Search for the cell housing the specified text and yield its (x, y) center coordinate. 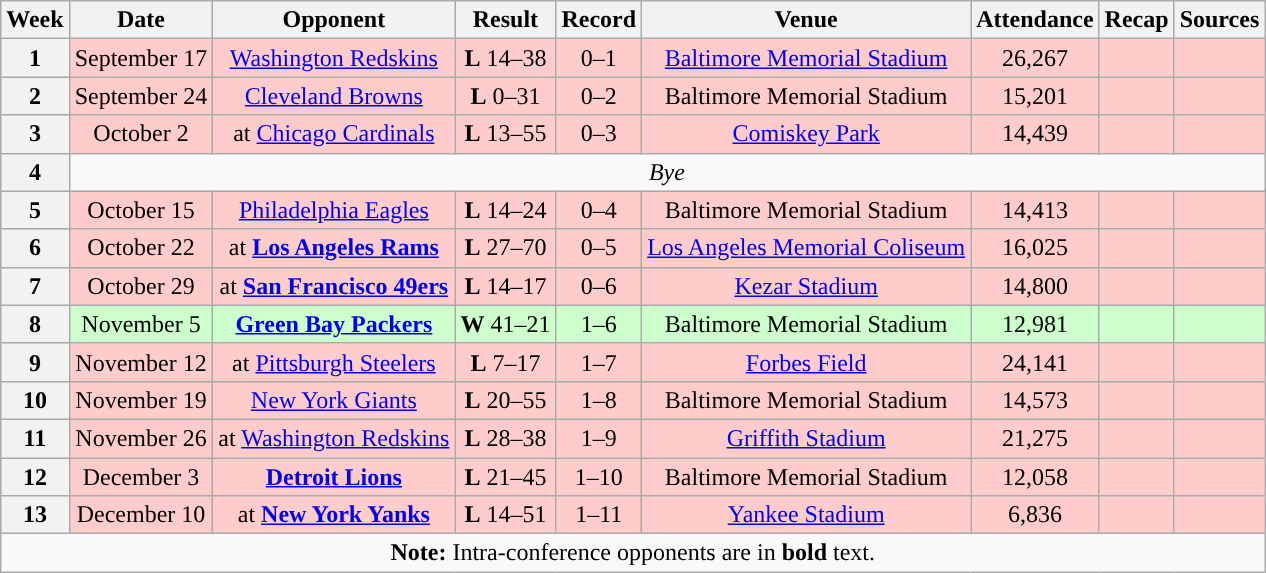
at San Francisco 49ers (334, 286)
26,267 (1035, 58)
1 (35, 58)
0–6 (599, 286)
Yankee Stadium (806, 515)
December 10 (141, 515)
0–3 (599, 134)
24,141 (1035, 362)
L 21–45 (506, 477)
November 12 (141, 362)
1–6 (599, 324)
Green Bay Packers (334, 324)
4 (35, 172)
Comiskey Park (806, 134)
Opponent (334, 20)
November 26 (141, 438)
L 14–17 (506, 286)
December 3 (141, 477)
Cleveland Browns (334, 96)
L 27–70 (506, 248)
Attendance (1035, 20)
Washington Redskins (334, 58)
Note: Intra-conference opponents are in bold text. (633, 553)
14,800 (1035, 286)
L 13–55 (506, 134)
at Washington Redskins (334, 438)
0–2 (599, 96)
L 14–24 (506, 210)
15,201 (1035, 96)
1–10 (599, 477)
2 (35, 96)
Week (35, 20)
16,025 (1035, 248)
3 (35, 134)
14,413 (1035, 210)
14,439 (1035, 134)
Bye (667, 172)
11 (35, 438)
12,981 (1035, 324)
7 (35, 286)
September 24 (141, 96)
1–11 (599, 515)
L 20–55 (506, 400)
Recap (1136, 20)
12,058 (1035, 477)
0–4 (599, 210)
10 (35, 400)
Record (599, 20)
0–1 (599, 58)
5 (35, 210)
at New York Yanks (334, 515)
1–8 (599, 400)
November 5 (141, 324)
L 0–31 (506, 96)
Kezar Stadium (806, 286)
September 17 (141, 58)
Los Angeles Memorial Coliseum (806, 248)
13 (35, 515)
October 2 (141, 134)
at Chicago Cardinals (334, 134)
0–5 (599, 248)
Result (506, 20)
Detroit Lions (334, 477)
L 28–38 (506, 438)
Date (141, 20)
1–9 (599, 438)
L 14–51 (506, 515)
October 15 (141, 210)
W 41–21 (506, 324)
Sources (1220, 20)
9 (35, 362)
New York Giants (334, 400)
October 22 (141, 248)
November 19 (141, 400)
8 (35, 324)
14,573 (1035, 400)
at Pittsburgh Steelers (334, 362)
6 (35, 248)
1–7 (599, 362)
October 29 (141, 286)
6,836 (1035, 515)
L 14–38 (506, 58)
L 7–17 (506, 362)
21,275 (1035, 438)
Philadelphia Eagles (334, 210)
12 (35, 477)
Griffith Stadium (806, 438)
at Los Angeles Rams (334, 248)
Venue (806, 20)
Forbes Field (806, 362)
